Find where the given text appears and provide that cell's center as (x, y) coordinate. 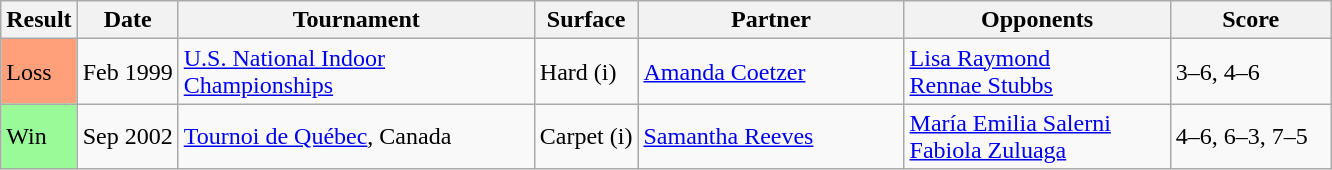
Surface (586, 20)
4–6, 6–3, 7–5 (1250, 136)
Hard (i) (586, 72)
Sep 2002 (128, 136)
Loss (39, 72)
Win (39, 136)
Carpet (i) (586, 136)
Samantha Reeves (771, 136)
Lisa Raymond Rennae Stubbs (1037, 72)
U.S. National Indoor Championships (356, 72)
3–6, 4–6 (1250, 72)
Opponents (1037, 20)
Score (1250, 20)
Result (39, 20)
Date (128, 20)
Feb 1999 (128, 72)
Tournament (356, 20)
Partner (771, 20)
María Emilia Salerni Fabiola Zuluaga (1037, 136)
Tournoi de Québec, Canada (356, 136)
Amanda Coetzer (771, 72)
